Determine the (x, y) coordinate at the center of the cell enclosing the given text.  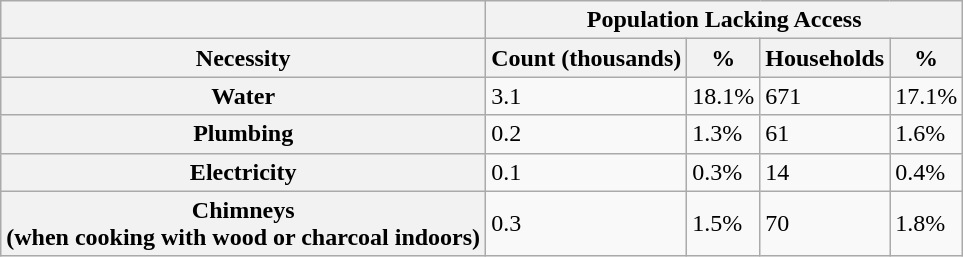
1.5% (724, 224)
Chimneys(when cooking with wood or charcoal indoors) (244, 224)
1.6% (926, 134)
0.4% (926, 172)
Population Lacking Access (724, 20)
1.3% (724, 134)
61 (825, 134)
17.1% (926, 96)
1.8% (926, 224)
Count (thousands) (586, 58)
Water (244, 96)
0.3 (586, 224)
Necessity (244, 58)
70 (825, 224)
Plumbing (244, 134)
671 (825, 96)
Electricity (244, 172)
0.1 (586, 172)
3.1 (586, 96)
0.2 (586, 134)
0.3% (724, 172)
14 (825, 172)
18.1% (724, 96)
Households (825, 58)
